Return (X, Y) of the center of cell containing provided text 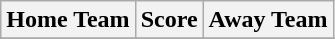
Away Team (268, 20)
Home Team (68, 20)
Score (169, 20)
